Identify which cell holds the provided text, then report its [x, y] central coordinate. 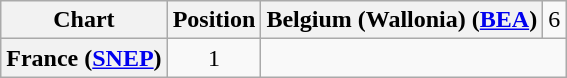
Position [214, 20]
Chart [84, 20]
6 [554, 20]
Belgium (Wallonia) (BEA) [402, 20]
1 [214, 58]
France (SNEP) [84, 58]
